Identify which cell holds the provided text, then report its (X, Y) central coordinate. 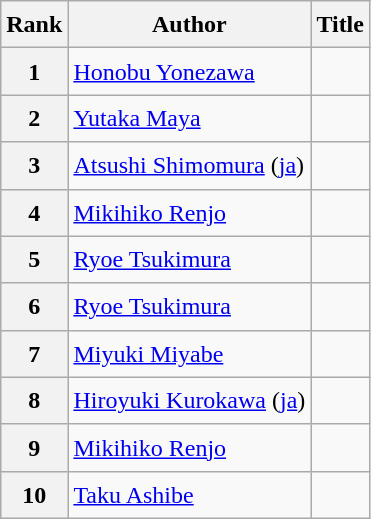
Atsushi Shimomura (ja) (190, 166)
10 (34, 494)
Honobu Yonezawa (190, 72)
9 (34, 448)
5 (34, 260)
Miyuki Miyabe (190, 354)
3 (34, 166)
Taku Ashibe (190, 494)
7 (34, 354)
8 (34, 400)
Hiroyuki Kurokawa (ja) (190, 400)
1 (34, 72)
Yutaka Maya (190, 118)
Author (190, 24)
Rank (34, 24)
Title (340, 24)
4 (34, 212)
6 (34, 306)
2 (34, 118)
